Locate the cell with the specified text and output its (x, y) center coordinate. 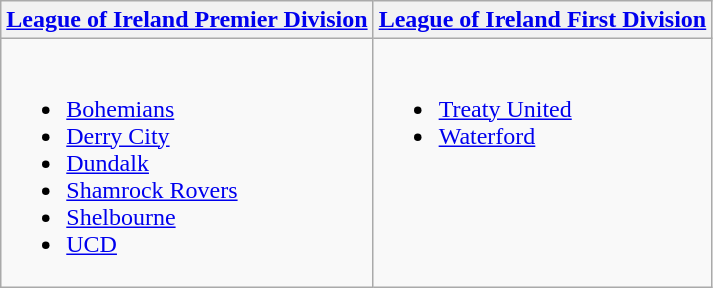
League of Ireland Premier Division (187, 20)
League of Ireland First Division (542, 20)
BohemiansDerry CityDundalkShamrock RoversShelbourneUCD (187, 163)
Treaty UnitedWaterford (542, 163)
